Identify which cell holds the provided text, then report its (x, y) central coordinate. 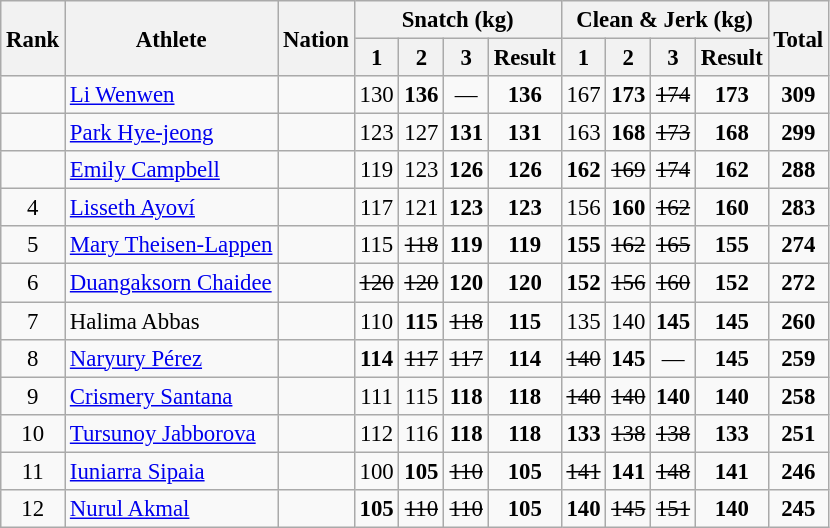
148 (674, 471)
121 (422, 208)
6 (33, 283)
8 (33, 358)
260 (798, 321)
4 (33, 208)
151 (674, 509)
Total (798, 38)
259 (798, 358)
299 (798, 133)
283 (798, 208)
Lisseth Ayoví (172, 208)
Clean & Jerk (kg) (664, 20)
9 (33, 396)
167 (584, 95)
272 (798, 283)
Li Wenwen (172, 95)
100 (376, 471)
Halima Abbas (172, 321)
309 (798, 95)
Snatch (kg) (458, 20)
163 (584, 133)
165 (674, 245)
Emily Campbell (172, 170)
11 (33, 471)
7 (33, 321)
111 (376, 396)
Tursunoy Jabborova (172, 433)
Naryury Pérez (172, 358)
169 (628, 170)
Mary Theisen-Lappen (172, 245)
Nurul Akmal (172, 509)
251 (798, 433)
Duangaksorn Chaidee (172, 283)
288 (798, 170)
Crismery Santana (172, 396)
130 (376, 95)
Park Hye-jeong (172, 133)
5 (33, 245)
Nation (316, 38)
10 (33, 433)
Iuniarra Sipaia (172, 471)
112 (376, 433)
Athlete (172, 38)
Rank (33, 38)
274 (798, 245)
246 (798, 471)
245 (798, 509)
116 (422, 433)
12 (33, 509)
127 (422, 133)
135 (584, 321)
258 (798, 396)
